Provide the (X, Y) coordinate of the cell's center where the given text is located.  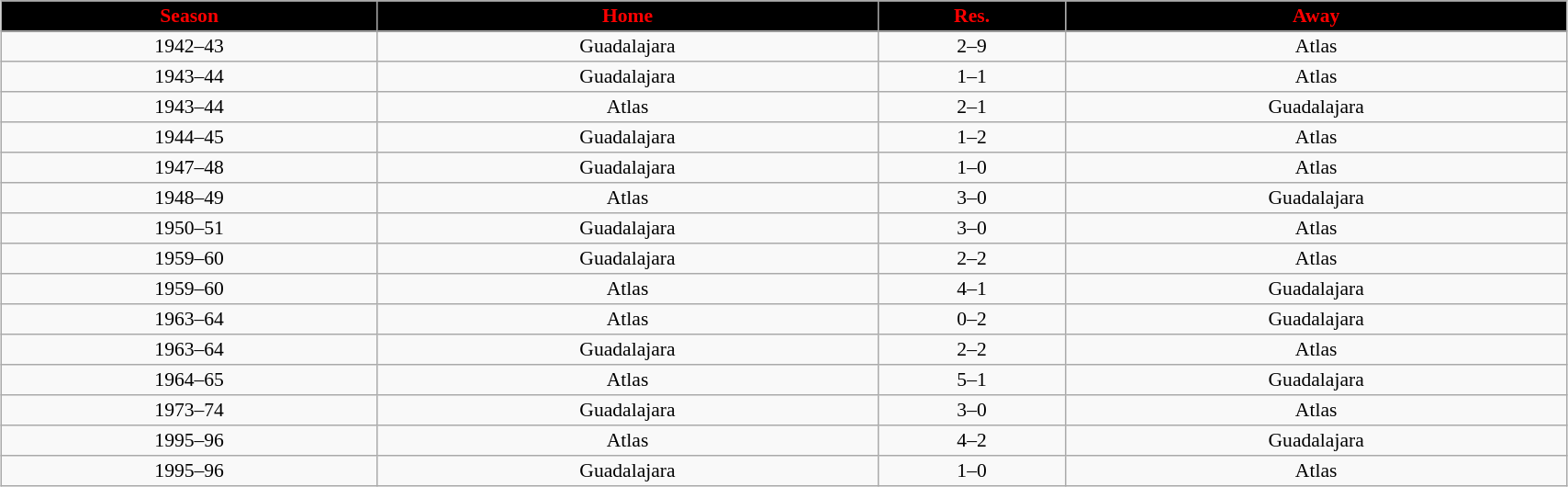
1950–51 (189, 228)
1964–65 (189, 380)
5–1 (971, 380)
Res. (971, 17)
0–2 (971, 320)
Away (1316, 17)
Season (189, 17)
Home (628, 17)
4–2 (971, 441)
1–1 (971, 77)
1948–49 (189, 198)
2–1 (971, 107)
1942–43 (189, 46)
2–9 (971, 46)
1947–48 (189, 167)
1–2 (971, 138)
4–1 (971, 289)
1944–45 (189, 138)
1973–74 (189, 410)
